Identify which cell holds the provided text, then report its (x, y) central coordinate. 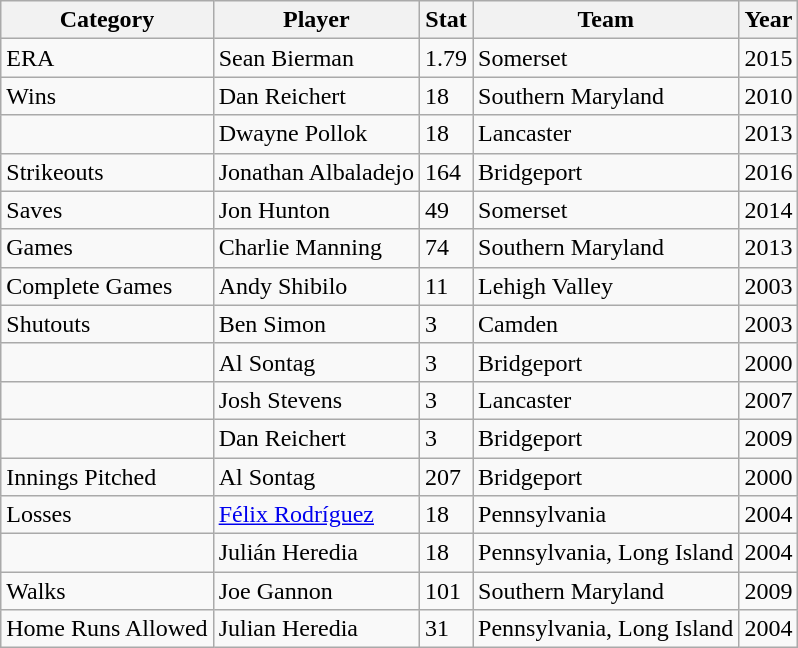
Team (606, 20)
101 (446, 591)
Games (107, 248)
Pennsylvania (606, 515)
Walks (107, 591)
1.79 (446, 58)
Camden (606, 324)
11 (446, 286)
Category (107, 20)
Year (768, 20)
Complete Games (107, 286)
74 (446, 248)
164 (446, 172)
2015 (768, 58)
Losses (107, 515)
Julián Heredia (316, 553)
31 (446, 629)
Julian Heredia (316, 629)
ERA (107, 58)
Lehigh Valley (606, 286)
Strikeouts (107, 172)
2014 (768, 210)
Wins (107, 96)
Dwayne Pollok (316, 134)
Joe Gannon (316, 591)
Shutouts (107, 324)
Innings Pitched (107, 477)
Sean Bierman (316, 58)
2010 (768, 96)
Stat (446, 20)
Charlie Manning (316, 248)
Ben Simon (316, 324)
Jon Hunton (316, 210)
2007 (768, 400)
207 (446, 477)
Jonathan Albaladejo (316, 172)
49 (446, 210)
Player (316, 20)
2016 (768, 172)
Home Runs Allowed (107, 629)
Andy Shibilo (316, 286)
Félix Rodríguez (316, 515)
Saves (107, 210)
Josh Stevens (316, 400)
